Pinpoint the cell where the given text exists, returning its (x, y) midpoint coordinate. 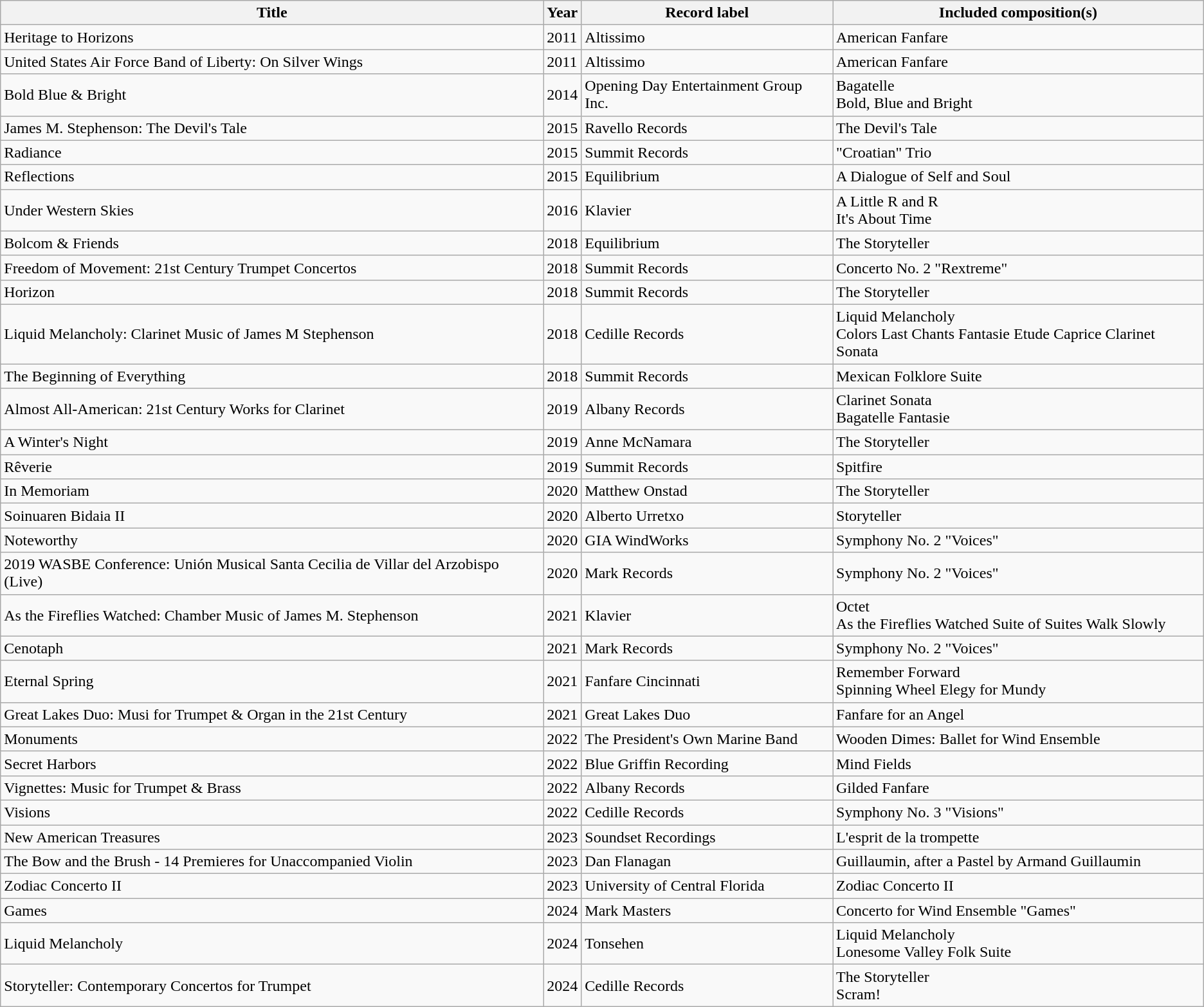
Alberto Urretxo (707, 516)
"Croatian" Trio (1017, 152)
Soinuaren Bidaia II (272, 516)
The Bow and the Brush - 14 Premieres for Unaccompanied Violin (272, 862)
Mexican Folklore Suite (1017, 376)
Tonsehen (707, 944)
Reflections (272, 177)
Storyteller (1017, 516)
Great Lakes Duo (707, 714)
Under Western Skies (272, 210)
Eternal Spring (272, 682)
Symphony No. 3 "Visions" (1017, 812)
Ravello Records (707, 128)
Matthew Onstad (707, 491)
Guillaumin, after a Pastel by Armand Guillaumin (1017, 862)
Spitfire (1017, 467)
James M. Stephenson: The Devil's Tale (272, 128)
A Little R and RIt's About Time (1017, 210)
The Beginning of Everything (272, 376)
L'esprit de la trompette (1017, 837)
2014 (562, 95)
Wooden Dimes: Ballet for Wind Ensemble (1017, 739)
As the Fireflies Watched: Chamber Music of James M. Stephenson (272, 615)
Dan Flanagan (707, 862)
Clarinet SonataBagatelle Fantasie (1017, 409)
Freedom of Movement: 21st Century Trumpet Concertos (272, 268)
Heritage to Horizons (272, 37)
Radiance (272, 152)
Fanfare Cincinnati (707, 682)
Horizon (272, 292)
Monuments (272, 739)
OctetAs the Fireflies Watched Suite of Suites Walk Slowly (1017, 615)
Opening Day Entertainment Group Inc. (707, 95)
Rêverie (272, 467)
Soundset Recordings (707, 837)
Included composition(s) (1017, 13)
Great Lakes Duo: Musi for Trumpet & Organ in the 21st Century (272, 714)
2016 (562, 210)
Games (272, 911)
Visions (272, 812)
BagatelleBold, Blue and Bright (1017, 95)
Bold Blue & Bright (272, 95)
GIA WindWorks (707, 540)
United States Air Force Band of Liberty: On Silver Wings (272, 62)
Fanfare for an Angel (1017, 714)
Bolcom & Friends (272, 243)
The Devil's Tale (1017, 128)
Year (562, 13)
Remember ForwardSpinning Wheel Elegy for Mundy (1017, 682)
Title (272, 13)
Mind Fields (1017, 763)
University of Central Florida (707, 886)
A Winter's Night (272, 442)
The StorytellerScram! (1017, 985)
Record label (707, 13)
Liquid Melancholy (272, 944)
Gilded Fanfare (1017, 788)
Liquid Melancholy: Clarinet Music of James M Stephenson (272, 334)
Liquid MelancholyColors Last Chants Fantasie Etude Caprice Clarinet Sonata (1017, 334)
Concerto for Wind Ensemble "Games" (1017, 911)
Liquid MelancholyLonesome Valley Folk Suite (1017, 944)
A Dialogue of Self and Soul (1017, 177)
2019 WASBE Conference: Unión Musical Santa Cecilia de Villar del Arzobispo (Live) (272, 574)
Concerto No. 2 "Rextreme" (1017, 268)
Noteworthy (272, 540)
Storyteller: Contemporary Concertos for Trumpet (272, 985)
Almost All-American: 21st Century Works for Clarinet (272, 409)
Secret Harbors (272, 763)
New American Treasures (272, 837)
In Memoriam (272, 491)
The President's Own Marine Band (707, 739)
Anne McNamara (707, 442)
Cenotaph (272, 648)
Vignettes: Music for Trumpet & Brass (272, 788)
Mark Masters (707, 911)
Blue Griffin Recording (707, 763)
